Identify which cell holds the provided text, then report its [X, Y] central coordinate. 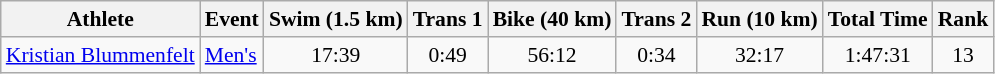
Bike (40 km) [552, 19]
Trans 1 [448, 19]
Rank [964, 19]
0:34 [656, 55]
0:49 [448, 55]
Event [232, 19]
56:12 [552, 55]
Trans 2 [656, 19]
Run (10 km) [759, 19]
Athlete [100, 19]
Swim (1.5 km) [336, 19]
Kristian Blummenfelt [100, 55]
1:47:31 [878, 55]
17:39 [336, 55]
Total Time [878, 19]
13 [964, 55]
32:17 [759, 55]
Men's [232, 55]
